Return the (X, Y) coordinate for the center point of the cell that contains the specified text.  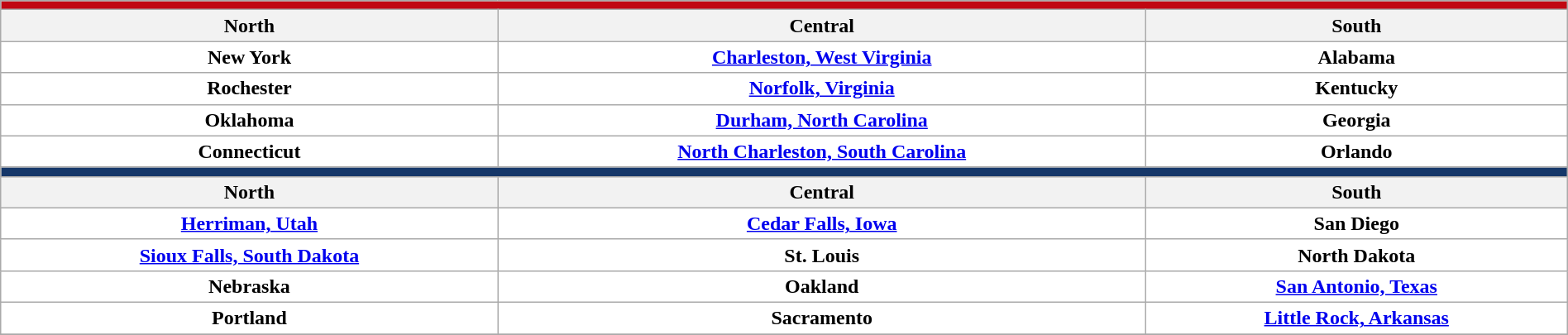
New York (250, 57)
Sacramento (822, 318)
Orlando (1356, 151)
Norfolk, Virginia (822, 89)
Oklahoma (250, 120)
North Dakota (1356, 255)
Oakland (822, 286)
San Diego (1356, 223)
Nebraska (250, 286)
Herriman, Utah (250, 223)
Cedar Falls, Iowa (822, 223)
Little Rock, Arkansas (1356, 318)
North Charleston, South Carolina (822, 151)
Sioux Falls, South Dakota (250, 255)
Alabama (1356, 57)
San Antonio, Texas (1356, 286)
Connecticut (250, 151)
Kentucky (1356, 89)
Durham, North Carolina (822, 120)
Rochester (250, 89)
Charleston, West Virginia (822, 57)
St. Louis (822, 255)
Portland (250, 318)
Georgia (1356, 120)
